Capture the cell that displays the provided text and extract its (x, y) central coordinate. 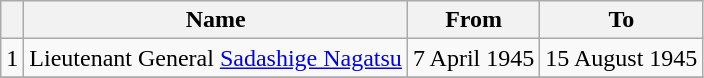
15 August 1945 (622, 58)
1 (12, 58)
From (473, 20)
Lieutenant General Sadashige Nagatsu (216, 58)
Name (216, 20)
7 April 1945 (473, 58)
To (622, 20)
